Return (x, y) of the center of cell containing provided text 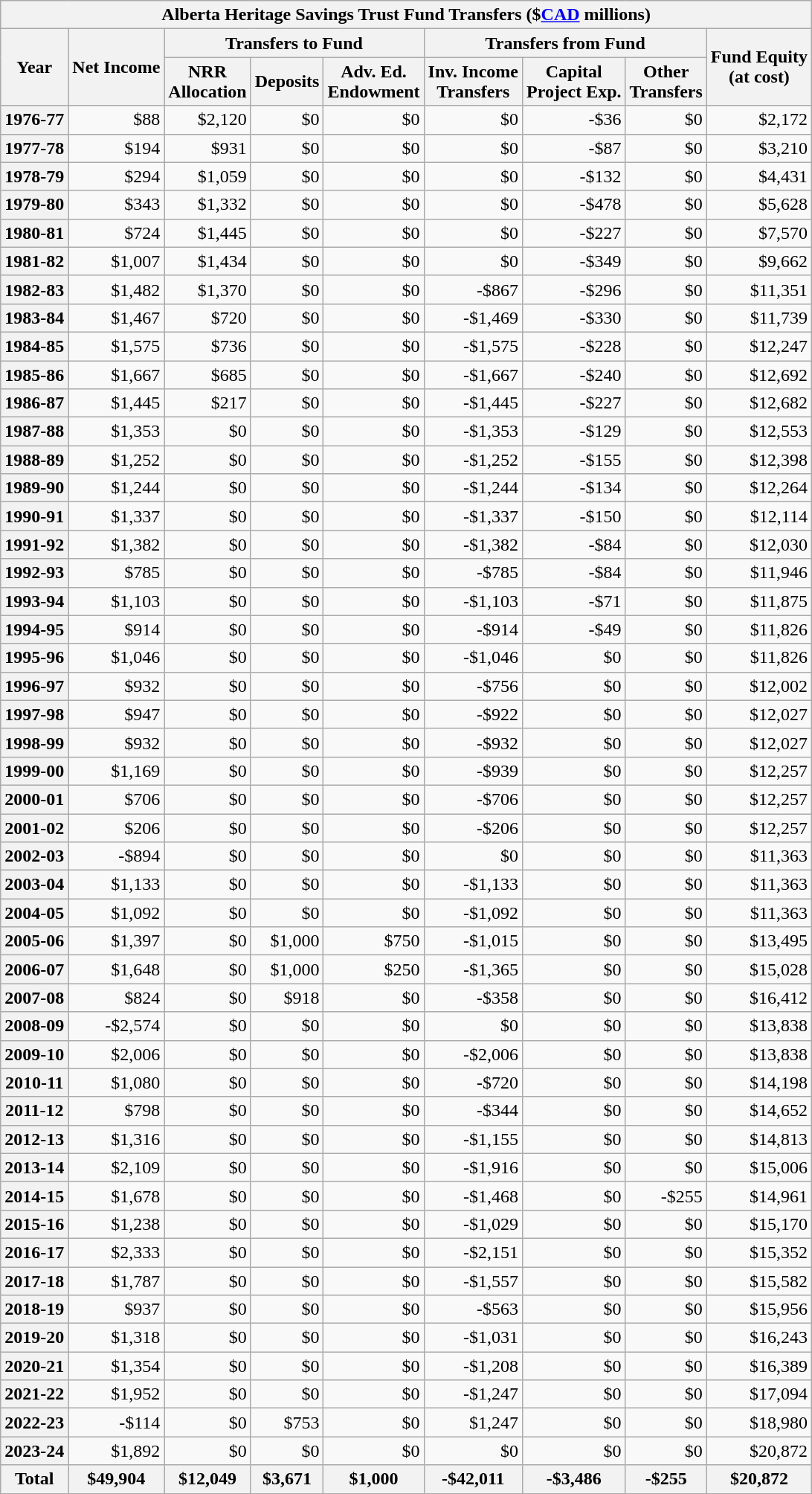
$16,412 (758, 998)
$1,467 (116, 318)
$798 (116, 1111)
$1,648 (116, 969)
-$1,133 (473, 885)
1997-98 (34, 714)
$14,652 (758, 1111)
1981-82 (34, 261)
$15,956 (758, 1309)
-$36 (574, 120)
2019-20 (34, 1338)
1998-99 (34, 743)
1986-87 (34, 403)
$1,434 (207, 261)
2012-13 (34, 1139)
$1,247 (473, 1423)
$1,046 (116, 658)
$706 (116, 799)
2018-19 (34, 1309)
-$932 (473, 743)
-$1,092 (473, 913)
$1,133 (116, 885)
$15,028 (758, 969)
$12,030 (758, 545)
$9,662 (758, 261)
-$330 (574, 318)
-$1,029 (473, 1224)
1990-91 (34, 516)
-$1,575 (473, 346)
$49,904 (116, 1479)
$1,103 (116, 601)
1995-96 (34, 658)
$1,353 (116, 432)
2000-01 (34, 799)
-$240 (574, 374)
Alberta Heritage Savings Trust Fund Transfers ($CAD millions) (406, 15)
-$867 (473, 289)
1993-94 (34, 601)
$1,370 (207, 289)
2001-02 (34, 828)
-$1,015 (473, 941)
$1,382 (116, 545)
$1,337 (116, 516)
1988-89 (34, 460)
2007-08 (34, 998)
$947 (116, 714)
-$228 (574, 346)
$12,553 (758, 432)
-$2,006 (473, 1054)
$1,316 (116, 1139)
2011-12 (34, 1111)
-$1,365 (473, 969)
-$42,011 (473, 1479)
-$2,151 (473, 1252)
2017-18 (34, 1280)
$1,892 (116, 1451)
1977-78 (34, 148)
-$1,382 (473, 545)
1979-80 (34, 205)
$2,120 (207, 120)
2022-23 (34, 1423)
1983-84 (34, 318)
$3,671 (287, 1479)
1984-85 (34, 346)
1978-79 (34, 176)
$1,092 (116, 913)
-$720 (473, 1083)
2020-21 (34, 1366)
2014-15 (34, 1196)
$918 (287, 998)
$914 (116, 629)
-$563 (473, 1309)
-$785 (473, 573)
1991-92 (34, 545)
$1,667 (116, 374)
$1,787 (116, 1280)
1996-97 (34, 686)
$931 (207, 148)
2004-05 (34, 913)
-$939 (473, 771)
-$1,469 (473, 318)
-$1,046 (473, 658)
$14,813 (758, 1139)
$1,007 (116, 261)
Fund Equity (at cost) (758, 67)
NRR Allocation (207, 82)
$294 (116, 176)
$11,875 (758, 601)
-$155 (574, 460)
$1,575 (116, 346)
$1,244 (116, 488)
$1,354 (116, 1366)
$14,198 (758, 1083)
$736 (207, 346)
$785 (116, 573)
$12,398 (758, 460)
-$1,557 (473, 1280)
$15,582 (758, 1280)
-$1,247 (473, 1394)
$7,570 (758, 233)
1985-86 (34, 374)
2010-11 (34, 1083)
-$349 (574, 261)
$720 (207, 318)
-$1,353 (473, 432)
-$1,445 (473, 403)
1976-77 (34, 120)
Transfers to Fund (294, 43)
$1,169 (116, 771)
$1,080 (116, 1083)
$5,628 (758, 205)
Total (34, 1479)
-$1,916 (473, 1167)
$1,059 (207, 176)
1989-90 (34, 488)
1980-81 (34, 233)
-$1,031 (473, 1338)
2002-03 (34, 856)
$937 (116, 1309)
$13,495 (758, 941)
Year (34, 67)
Deposits (287, 82)
$4,431 (758, 176)
$250 (373, 969)
-$71 (574, 601)
-$756 (473, 686)
$2,333 (116, 1252)
-$2,574 (116, 1026)
-$914 (473, 629)
$194 (116, 148)
$1,252 (116, 460)
$12,264 (758, 488)
$206 (116, 828)
$12,114 (758, 516)
$15,170 (758, 1224)
-$129 (574, 432)
$1,332 (207, 205)
Transfers from Fund (565, 43)
$1,952 (116, 1394)
-$87 (574, 148)
$217 (207, 403)
-$922 (473, 714)
2013-14 (34, 1167)
$750 (373, 941)
-$894 (116, 856)
$15,352 (758, 1252)
-$132 (574, 176)
$2,006 (116, 1054)
$2,109 (116, 1167)
$1,318 (116, 1338)
2003-04 (34, 885)
-$1,468 (473, 1196)
-$478 (574, 205)
$16,243 (758, 1338)
$16,389 (758, 1366)
-$358 (473, 998)
-$206 (473, 828)
$12,692 (758, 374)
$1,238 (116, 1224)
-$1,337 (473, 516)
-$706 (473, 799)
2016-17 (34, 1252)
-$150 (574, 516)
-$1,667 (473, 374)
-$49 (574, 629)
-$1,208 (473, 1366)
2021-22 (34, 1394)
$11,739 (758, 318)
2015-16 (34, 1224)
$14,961 (758, 1196)
$18,980 (758, 1423)
$753 (287, 1423)
-$114 (116, 1423)
-$1,244 (473, 488)
1992-93 (34, 573)
$685 (207, 374)
$724 (116, 233)
$15,006 (758, 1167)
$12,049 (207, 1479)
$12,682 (758, 403)
$3,210 (758, 148)
-$1,155 (473, 1139)
$2,172 (758, 120)
Net Income (116, 67)
2008-09 (34, 1026)
$1,482 (116, 289)
-$1,103 (473, 601)
-$1,252 (473, 460)
$12,247 (758, 346)
1994-95 (34, 629)
-$296 (574, 289)
1999-00 (34, 771)
Other Transfers (666, 82)
-$3,486 (574, 1479)
$11,351 (758, 289)
-$344 (473, 1111)
2006-07 (34, 969)
1982-83 (34, 289)
$343 (116, 205)
$17,094 (758, 1394)
2023-24 (34, 1451)
$1,678 (116, 1196)
Inv. Income Transfers (473, 82)
1987-88 (34, 432)
$88 (116, 120)
2005-06 (34, 941)
Adv. Ed. Endowment (373, 82)
$1,397 (116, 941)
-$134 (574, 488)
$824 (116, 998)
2009-10 (34, 1054)
Capital Project Exp. (574, 82)
$11,946 (758, 573)
$12,002 (758, 686)
